Extract the [X, Y] coordinate from the center of the cell holding the provided text.  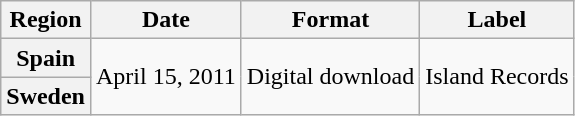
April 15, 2011 [166, 77]
Digital download [330, 77]
Island Records [497, 77]
Sweden [46, 96]
Date [166, 20]
Region [46, 20]
Spain [46, 58]
Format [330, 20]
Label [497, 20]
